Return the (x, y) coordinate for the center point of the cell that contains the specified text.  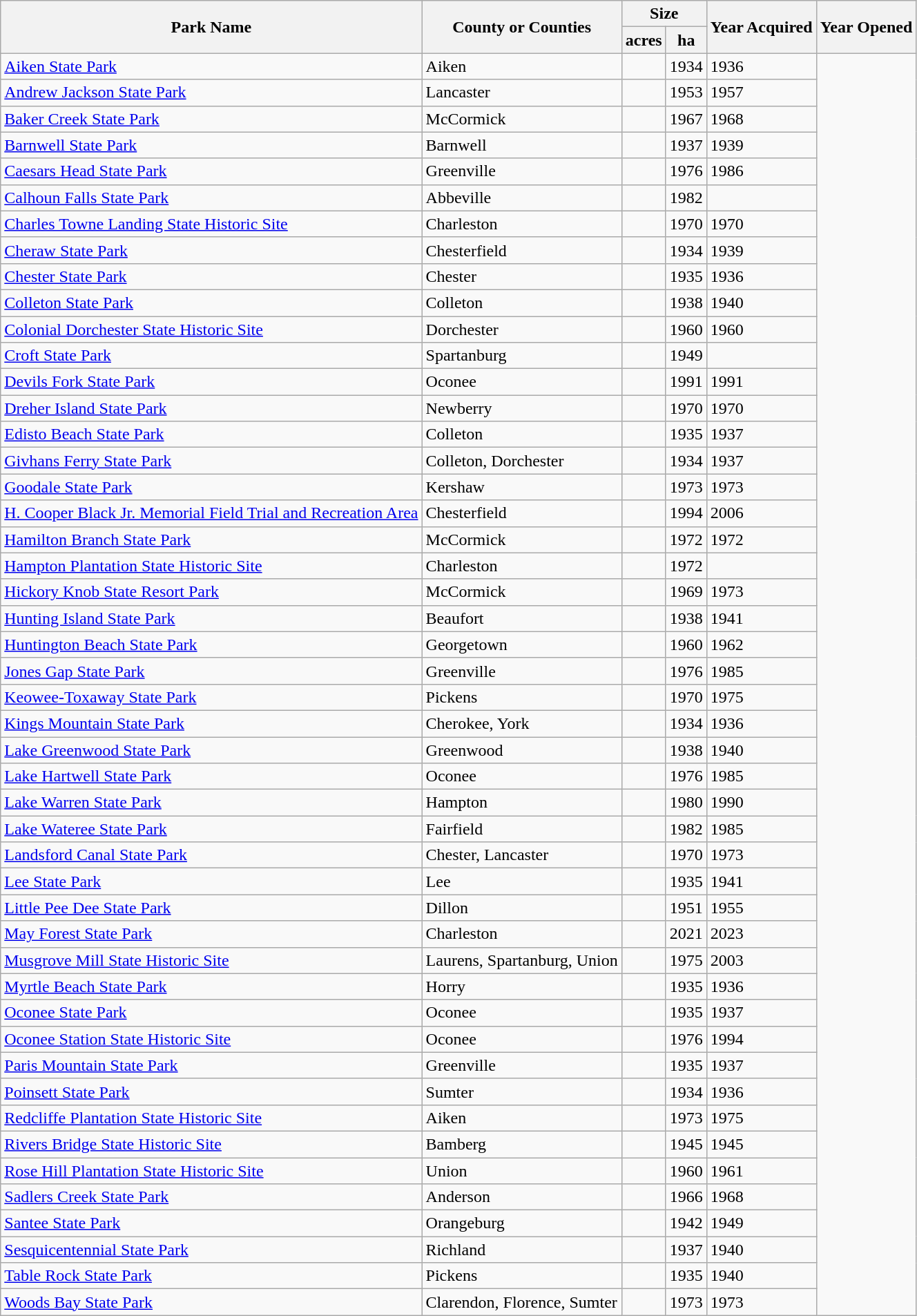
Goodale State Park (211, 487)
Poinsett State Park (211, 1091)
Lake Hartwell State Park (211, 776)
Kershaw (522, 487)
1957 (761, 93)
Paris Mountain State Park (211, 1065)
1961 (761, 1171)
Newberry (522, 408)
Dorchester (522, 330)
Chester, Lancaster (522, 855)
Charles Towne Landing State Historic Site (211, 224)
Sesquicentennial State Park (211, 1250)
Dreher Island State Park (211, 408)
Huntington Beach State Park (211, 645)
H. Cooper Black Jr. Memorial Field Trial and Recreation Area (211, 513)
Size (664, 14)
1967 (686, 119)
Caesars Head State Park (211, 171)
1942 (686, 1223)
Clarendon, Florence, Sumter (522, 1302)
Musgrove Mill State Historic Site (211, 960)
Calhoun Falls State Park (211, 198)
1966 (686, 1197)
Andrew Jackson State Park (211, 93)
2021 (686, 934)
Lake Greenwood State Park (211, 750)
County or Counties (522, 27)
Year Acquired (761, 27)
Sumter (522, 1091)
2023 (761, 934)
Lee (522, 881)
Redcliffe Plantation State Historic Site (211, 1118)
Year Opened (866, 27)
Chester (522, 276)
Lake Wateree State Park (211, 829)
Beaufort (522, 618)
Baker Creek State Park (211, 119)
Little Pee Dee State Park (211, 908)
Hamilton Branch State Park (211, 540)
Oconee Station State Historic Site (211, 1039)
Lake Warren State Park (211, 803)
2006 (761, 513)
Lancaster (522, 93)
Cheraw State Park (211, 250)
Hickory Knob State Resort Park (211, 592)
Union (522, 1171)
Hampton Plantation State Historic Site (211, 566)
Greenwood (522, 750)
Barnwell State Park (211, 145)
Spartanburg (522, 356)
Bamberg (522, 1144)
Rose Hill Plantation State Historic Site (211, 1171)
Richland (522, 1250)
Givhans Ferry State Park (211, 461)
Santee State Park (211, 1223)
ha (686, 40)
1990 (761, 803)
Laurens, Spartanburg, Union (522, 960)
Myrtle Beach State Park (211, 986)
Lee State Park (211, 881)
Hunting Island State Park (211, 618)
Orangeburg (522, 1223)
Abbeville (522, 198)
Jones Gap State Park (211, 671)
Cherokee, York (522, 723)
Chester State Park (211, 276)
Edisto Beach State Park (211, 435)
Croft State Park (211, 356)
Barnwell (522, 145)
Aiken State Park (211, 66)
Kings Mountain State Park (211, 723)
1986 (761, 171)
acres (644, 40)
Park Name (211, 27)
Hampton (522, 803)
Anderson (522, 1197)
1980 (686, 803)
Table Rock State Park (211, 1276)
Dillon (522, 908)
2003 (761, 960)
1962 (761, 645)
Horry (522, 986)
Keowee-Toxaway State Park (211, 697)
Woods Bay State Park (211, 1302)
May Forest State Park (211, 934)
1955 (761, 908)
Georgetown (522, 645)
1953 (686, 93)
1969 (686, 592)
Oconee State Park (211, 1013)
Landsford Canal State Park (211, 855)
Colleton, Dorchester (522, 461)
Colonial Dorchester State Historic Site (211, 330)
Devils Fork State Park (211, 382)
Colleton State Park (211, 303)
1951 (686, 908)
Rivers Bridge State Historic Site (211, 1144)
Sadlers Creek State Park (211, 1197)
Fairfield (522, 829)
